Output the [x, y] coordinate of the center of the cell containing the given text.  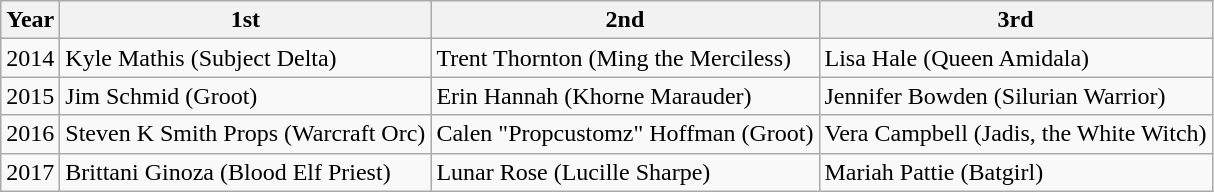
1st [246, 20]
Year [30, 20]
Vera Campbell (Jadis, the White Witch) [1016, 134]
Trent Thornton (Ming the Merciless) [625, 58]
Lisa Hale (Queen Amidala) [1016, 58]
Lunar Rose (Lucille Sharpe) [625, 172]
Jim Schmid (Groot) [246, 96]
Kyle Mathis (Subject Delta) [246, 58]
Erin Hannah (Khorne Marauder) [625, 96]
Calen "Propcustomz" Hoffman (Groot) [625, 134]
2015 [30, 96]
Mariah Pattie (Batgirl) [1016, 172]
Brittani Ginoza (Blood Elf Priest) [246, 172]
2014 [30, 58]
Jennifer Bowden (Silurian Warrior) [1016, 96]
Steven K Smith Props (Warcraft Orc) [246, 134]
2017 [30, 172]
2nd [625, 20]
3rd [1016, 20]
2016 [30, 134]
